Extract the [X, Y] coordinate from the center of the cell holding the provided text.  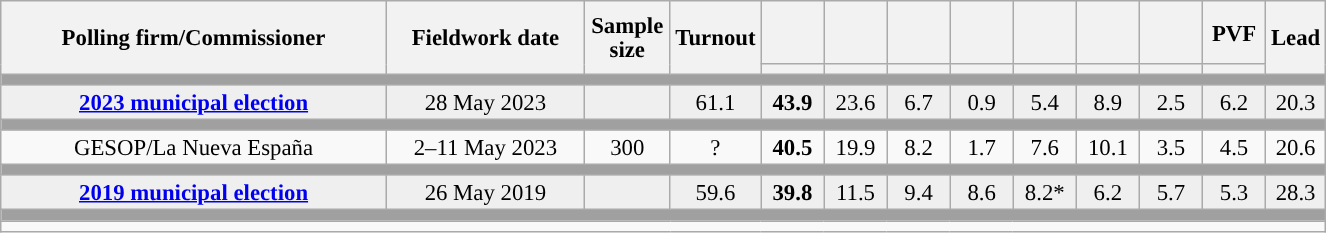
2–11 May 2023 [485, 148]
10.1 [1108, 148]
? [716, 148]
23.6 [856, 102]
20.6 [1296, 148]
39.8 [792, 194]
43.9 [792, 102]
3.5 [1170, 148]
2.5 [1170, 102]
26 May 2019 [485, 194]
Polling firm/Commissioner [194, 38]
5.4 [1044, 102]
2023 municipal election [194, 102]
40.5 [792, 148]
GESOP/La Nueva España [194, 148]
8.9 [1108, 102]
Sample size [627, 38]
Lead [1296, 38]
11.5 [856, 194]
9.4 [918, 194]
0.9 [982, 102]
8.6 [982, 194]
61.1 [716, 102]
59.6 [716, 194]
5.7 [1170, 194]
Fieldwork date [485, 38]
28.3 [1296, 194]
28 May 2023 [485, 102]
Turnout [716, 38]
19.9 [856, 148]
8.2* [1044, 194]
1.7 [982, 148]
PVF [1234, 32]
20.3 [1296, 102]
2019 municipal election [194, 194]
4.5 [1234, 148]
8.2 [918, 148]
5.3 [1234, 194]
7.6 [1044, 148]
300 [627, 148]
6.7 [918, 102]
